Detect which cell encompasses the target text, then output its [X, Y] center coordinate. 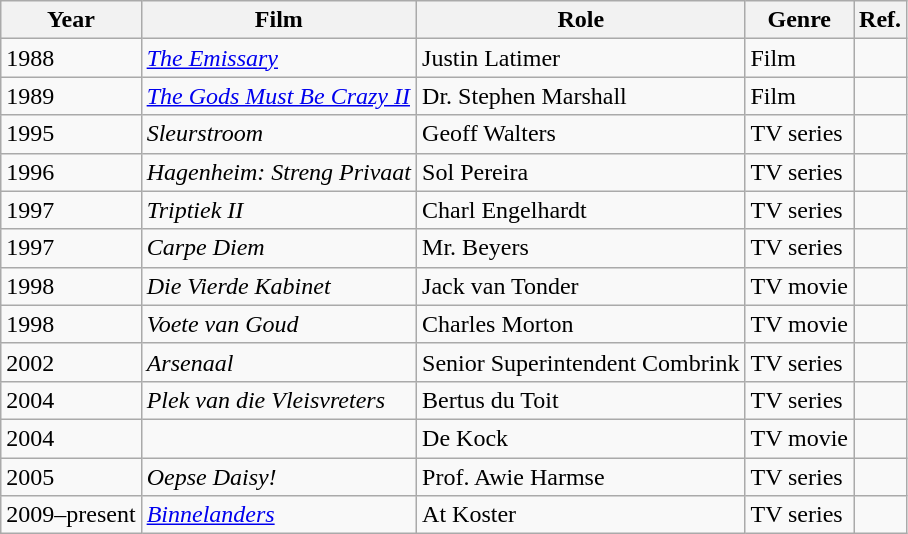
Carpe Diem [278, 248]
Plek van die Vleisvreters [278, 400]
Binnelanders [278, 515]
2005 [71, 477]
Genre [800, 20]
Sol Pereira [581, 172]
Die Vierde Kabinet [278, 286]
De Kock [581, 438]
Role [581, 20]
Triptiek II [278, 210]
Geoff Walters [581, 134]
Charl Engelhardt [581, 210]
Senior Superintendent Combrink [581, 362]
1996 [71, 172]
Dr. Stephen Marshall [581, 96]
Arsenaal [278, 362]
Sleurstroom [278, 134]
At Koster [581, 515]
1989 [71, 96]
Hagenheim: Streng Privaat [278, 172]
Charles Morton [581, 324]
Year [71, 20]
Justin Latimer [581, 58]
Mr. Beyers [581, 248]
Oepse Daisy! [278, 477]
1995 [71, 134]
Ref. [880, 20]
The Emissary [278, 58]
1988 [71, 58]
Bertus du Toit [581, 400]
2002 [71, 362]
Jack van Tonder [581, 286]
The Gods Must Be Crazy II [278, 96]
Voete van Goud [278, 324]
2009–present [71, 515]
Prof. Awie Harmse [581, 477]
